Identify which cell holds the provided text, then report its [x, y] central coordinate. 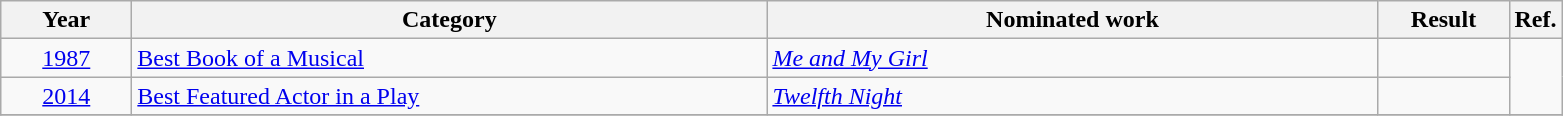
Me and My Girl [1072, 58]
2014 [66, 96]
Nominated work [1072, 20]
Best Book of a Musical [450, 58]
Ref. [1536, 20]
1987 [66, 58]
Category [450, 20]
Best Featured Actor in a Play [450, 96]
Twelfth Night [1072, 96]
Result [1444, 20]
Year [66, 20]
